Search for the cell housing the specified text and yield its [X, Y] center coordinate. 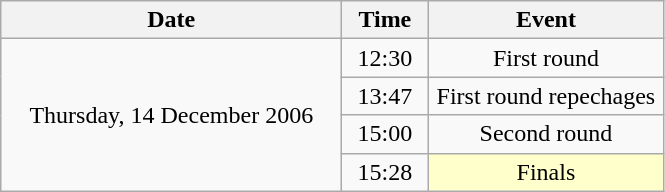
Finals [546, 172]
Thursday, 14 December 2006 [172, 115]
Second round [546, 134]
15:00 [385, 134]
15:28 [385, 172]
Event [546, 20]
Time [385, 20]
Date [172, 20]
13:47 [385, 96]
First round [546, 58]
12:30 [385, 58]
First round repechages [546, 96]
